Detect which cell encompasses the target text, then output its [x, y] center coordinate. 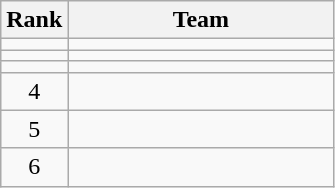
Team [201, 20]
Rank [34, 20]
6 [34, 167]
5 [34, 129]
4 [34, 91]
